Output the [x, y] coordinate of the center of the cell containing the given text.  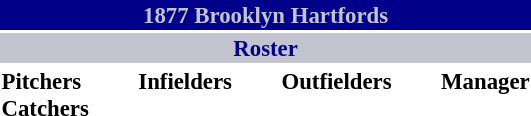
Roster [266, 48]
1877 Brooklyn Hartfords [266, 15]
